Identify which cell holds the provided text, then report its (x, y) central coordinate. 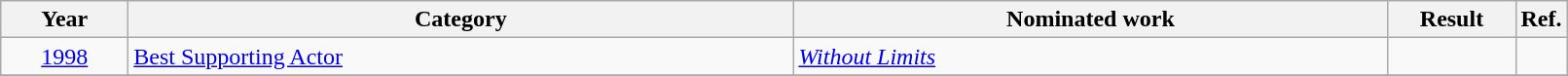
Ref. (1542, 19)
1998 (64, 57)
Without Limits (1090, 57)
Year (64, 19)
Result (1452, 19)
Nominated work (1090, 19)
Best Supporting Actor (461, 57)
Category (461, 19)
